Pinpoint the cell where the given text exists, returning its [x, y] midpoint coordinate. 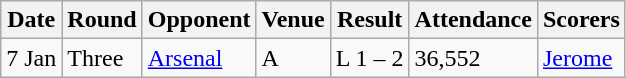
A [293, 58]
Three [102, 58]
Venue [293, 20]
7 Jan [32, 58]
Round [102, 20]
Scorers [581, 20]
L 1 – 2 [370, 58]
Attendance [473, 20]
Date [32, 20]
Arsenal [199, 58]
Result [370, 20]
Jerome [581, 58]
36,552 [473, 58]
Opponent [199, 20]
